Output the [X, Y] coordinate of the center of the cell containing the given text.  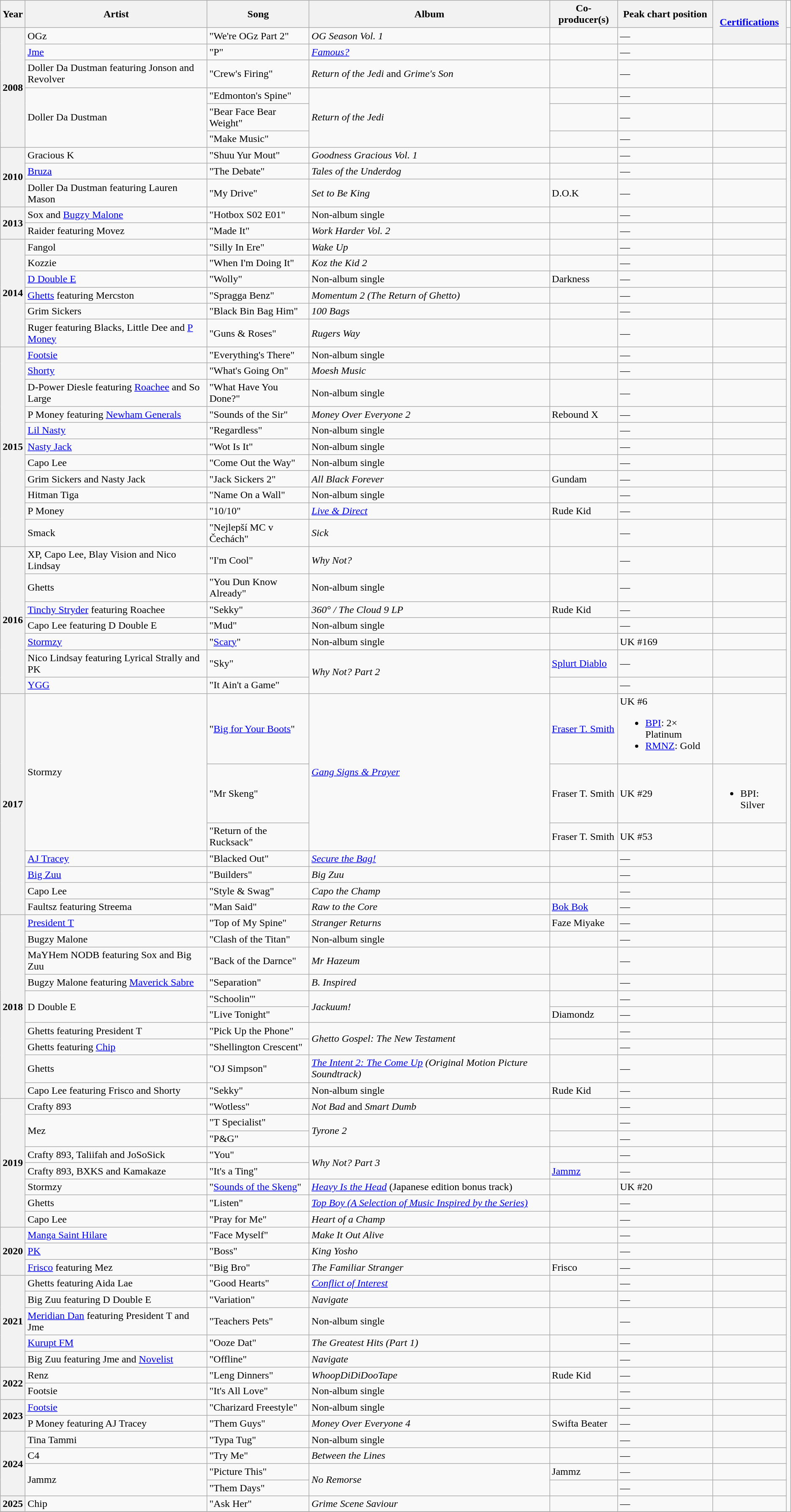
"Guns & Roses" [258, 333]
MaYHem NODB featuring Sox and Big Zuu [116, 961]
Ghetts featuring Chip [116, 1047]
"P&G" [258, 1139]
Heavy Is the Head (Japanese edition bonus track) [429, 1187]
"Separation" [258, 983]
Live & Direct [429, 511]
Rebound X [584, 414]
"Wotless" [258, 1106]
Tina Tammi [116, 1439]
"Schoolin'" [258, 999]
2020 [13, 1251]
"Sounds of the Sir" [258, 414]
Conflict of Interest [429, 1283]
"The Debate" [258, 171]
2008 [13, 87]
Not Bad and Smart Dumb [429, 1106]
Set to Be King [429, 193]
Peak chart position [665, 14]
Album [429, 14]
Koz the Kid 2 [429, 263]
Co-producer(s) [584, 14]
2023 [13, 1415]
"Hotbox S02 E01" [258, 215]
Grim Sickers [116, 311]
"It's All Love" [258, 1391]
Ghetto Gospel: The New Testament [429, 1039]
"Sky" [258, 663]
The Greatest Hits (Part 1) [429, 1343]
President T [116, 923]
UK #169 [665, 642]
"It Ain't a Game" [258, 685]
"Good Hearts" [258, 1283]
Gang Signs & Prayer [429, 772]
"It's a Ting" [258, 1171]
2014 [13, 293]
"Variation" [258, 1300]
Famous? [429, 52]
Crafty 893 [116, 1106]
"Name On a Wall" [258, 495]
Swifta Beater [584, 1423]
"You" [258, 1155]
Sox and Bugzy Malone [116, 215]
"Edmonton's Spine" [258, 95]
"Charizard Freestyle" [258, 1407]
Jackuum! [429, 1007]
"Blacked Out" [258, 858]
2010 [13, 177]
"Wolly" [258, 279]
Moesh Music [429, 371]
"Regardless" [258, 430]
"Leng Dinners" [258, 1375]
Bugzy Malone featuring Maverick Sabre [116, 983]
Frisco [584, 1267]
Frisco featuring Mez [116, 1267]
D-Power Diesle featuring Roachee and So Large [116, 393]
Ghetts featuring Mercston [116, 295]
WhoopDiDiDooTape [429, 1375]
OGz [116, 36]
"Them Days" [258, 1487]
Why Not? Part 2 [429, 672]
Chip [116, 1504]
Faultsz featuring Streema [116, 907]
"What Have You Done?" [258, 393]
"Big Bro" [258, 1267]
Big Zuu featuring D Double E [116, 1300]
Wake Up [429, 247]
Bruza [116, 171]
"P" [258, 52]
Year [13, 14]
Return of the Jedi and Grime's Son [429, 74]
2017 [13, 804]
Darkness [584, 279]
"OJ Simpson" [258, 1069]
"Make Music" [258, 139]
"We're OGz Part 2" [258, 36]
"Nejlepší MC v Čechách" [258, 532]
2024 [13, 1463]
Hitman Tiga [116, 495]
Grime Scene Saviour [429, 1504]
UK #20 [665, 1187]
"Teachers Pets" [258, 1321]
Momentum 2 (The Return of Ghetto) [429, 295]
Doller Da Dustman [116, 117]
B. Inspired [429, 983]
"Shuu Yur Mout" [258, 155]
Bugzy Malone [116, 939]
"Big for Your Boots" [258, 728]
"Pick Up the Phone" [258, 1031]
Capo Lee featuring D Double E [116, 626]
PK [116, 1251]
Ghetts featuring President T [116, 1031]
Nasty Jack [116, 447]
UK #53 [665, 836]
Tyrone 2 [429, 1131]
"Everything's There" [258, 355]
Why Not? Part 3 [429, 1163]
"Clash of the Titan" [258, 939]
P Money featuring AJ Tracey [116, 1423]
"Live Tonight" [258, 1015]
Goodness Gracious Vol. 1 [429, 155]
"Black Bin Bag Him" [258, 311]
"Sounds of the Skeng" [258, 1187]
Splurt Diablo [584, 663]
Mez [116, 1131]
"Return of the Rucksack" [258, 836]
Crafty 893, BXKS and Kamakaze [116, 1171]
"Typa Tug" [258, 1439]
Lil Nasty [116, 430]
Jme [116, 52]
"Spragga Benz" [258, 295]
"Ask Her" [258, 1504]
"Shellington Crescent" [258, 1047]
Diamondz [584, 1015]
"Mud" [258, 626]
C4 [116, 1455]
Shorty [116, 371]
YGG [116, 685]
Bok Bok [584, 907]
"Made It" [258, 231]
"Scary" [258, 642]
BPI: Silver [750, 793]
2019 [13, 1163]
"Top of My Spine" [258, 923]
2018 [13, 1006]
Gracious K [116, 155]
"Man Said" [258, 907]
Tales of the Underdog [429, 171]
"Ooze Dat" [258, 1343]
Crafty 893, Taliifah and JoSoSick [116, 1155]
Raw to the Core [429, 907]
Renz [116, 1375]
"Silly In Ere" [258, 247]
"Offline" [258, 1359]
2025 [13, 1504]
Ghetts featuring Aida Lae [116, 1283]
Capo the Champ [429, 891]
"Picture This" [258, 1471]
Secure the Bag! [429, 858]
No Remorse [429, 1479]
Rugers Way [429, 333]
P Money featuring Newham Generals [116, 414]
"Try Me" [258, 1455]
Faze Miyake [584, 923]
2022 [13, 1383]
OG Season Vol. 1 [429, 36]
All Black Forever [429, 479]
"Builders" [258, 875]
"What's Going On" [258, 371]
"Boss" [258, 1251]
Doller Da Dustman featuring Jonson and Revolver [116, 74]
"My Drive" [258, 193]
100 Bags [429, 311]
XP, Capo Lee, Blay Vision and Nico Lindsay [116, 560]
"Style & Swag" [258, 891]
"Listen" [258, 1203]
"Come Out the Way" [258, 463]
"Jack Sickers 2" [258, 479]
"Face Myself" [258, 1235]
The Familiar Stranger [429, 1267]
Heart of a Champ [429, 1219]
"Back of the Darnce" [258, 961]
"Them Guys" [258, 1423]
2013 [13, 223]
Top Boy (A Selection of Music Inspired by the Series) [429, 1203]
Gundam [584, 479]
"T Specialist" [258, 1122]
Song [258, 14]
Kozzie [116, 263]
"10/10" [258, 511]
Why Not? [429, 560]
Big Zuu featuring Jme and Novelist [116, 1359]
Fangol [116, 247]
UK #6BPI: 2× PlatinumRMNZ: Gold [665, 728]
Ruger featuring Blacks, Little Dee and P Money [116, 333]
"I'm Cool" [258, 560]
Work Harder Vol. 2 [429, 231]
"Bear Face Bear Weight" [258, 117]
Nico Lindsay featuring Lyrical Strally and PK [116, 663]
Between the Lines [429, 1455]
"Crew's Firing" [258, 74]
Smack [116, 532]
Raider featuring Movez [116, 231]
Return of the Jedi [429, 117]
UK #29 [665, 793]
D.O.K [584, 193]
Tinchy Stryder featuring Roachee [116, 610]
Meridian Dan featuring President T and Jme [116, 1321]
P Money [116, 511]
Money Over Everyone 2 [429, 414]
2015 [13, 447]
Sick [429, 532]
AJ Tracey [116, 858]
2021 [13, 1321]
2016 [13, 620]
Kurupt FM [116, 1343]
360° / The Cloud 9 LP [429, 610]
"Pray for Me" [258, 1219]
Certifications [750, 22]
Manga Saint Hilare [116, 1235]
Make It Out Alive [429, 1235]
"Mr Skeng" [258, 793]
"Wot Is It" [258, 447]
Capo Lee featuring Frisco and Shorty [116, 1090]
Money Over Everyone 4 [429, 1423]
Stranger Returns [429, 923]
"When I'm Doing It" [258, 263]
"You Dun Know Already" [258, 588]
King Yosho [429, 1251]
Doller Da Dustman featuring Lauren Mason [116, 193]
Grim Sickers and Nasty Jack [116, 479]
Mr Hazeum [429, 961]
The Intent 2: The Come Up (Original Motion Picture Soundtrack) [429, 1069]
Artist [116, 14]
